Return the (X, Y) coordinate for the center point of the cell that contains the specified text.  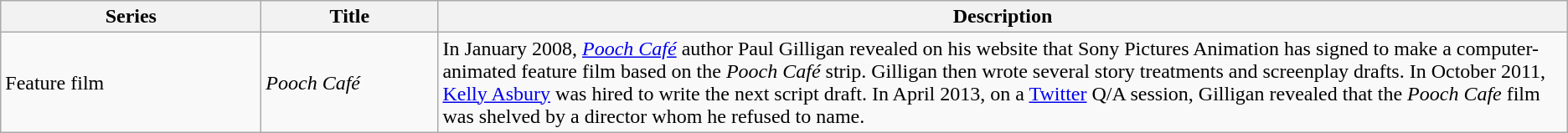
Feature film (131, 82)
Series (131, 17)
Description (1003, 17)
Title (350, 17)
Pooch Café (350, 82)
